Provide the (x, y) coordinate of the cell's center where the given text is located.  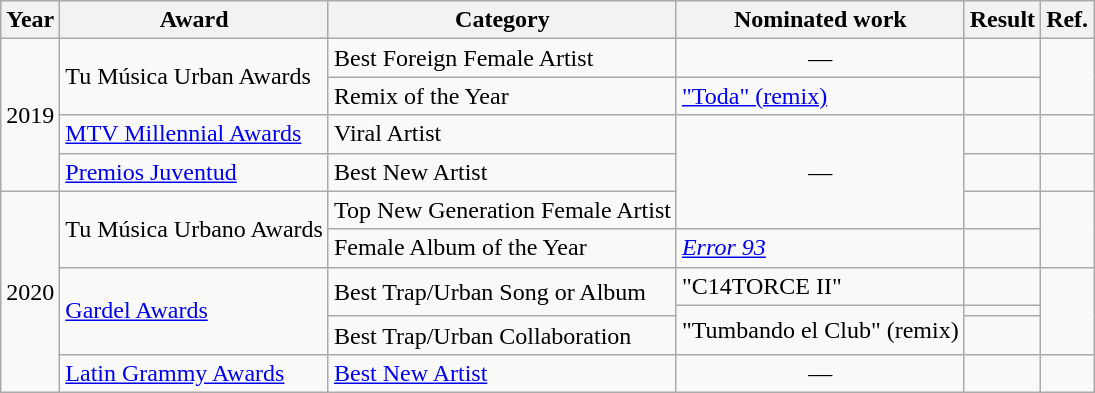
Error 93 (820, 248)
2019 (30, 115)
Latin Grammy Awards (194, 373)
"Toda" (remix) (820, 96)
Female Album of the Year (502, 248)
"C14TORCE II" (820, 286)
Nominated work (820, 20)
Gardel Awards (194, 310)
Category (502, 20)
Ref. (1068, 20)
2020 (30, 292)
Tu Música Urban Awards (194, 77)
Year (30, 20)
"Tumbando el Club" (remix) (820, 330)
Best Foreign Female Artist (502, 58)
Best Trap/Urban Collaboration (502, 335)
Remix of the Year (502, 96)
Top New Generation Female Artist (502, 210)
Result (1002, 20)
Viral Artist (502, 134)
Tu Música Urbano Awards (194, 229)
Premios Juventud (194, 172)
Best Trap/Urban Song or Album (502, 292)
MTV Millennial Awards (194, 134)
Award (194, 20)
